Return the [X, Y] coordinate for the center point of the cell that contains the specified text.  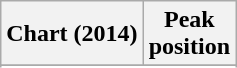
Chart (2014) [72, 34]
Peakposition [189, 34]
